Capture the cell that displays the provided text and extract its (X, Y) central coordinate. 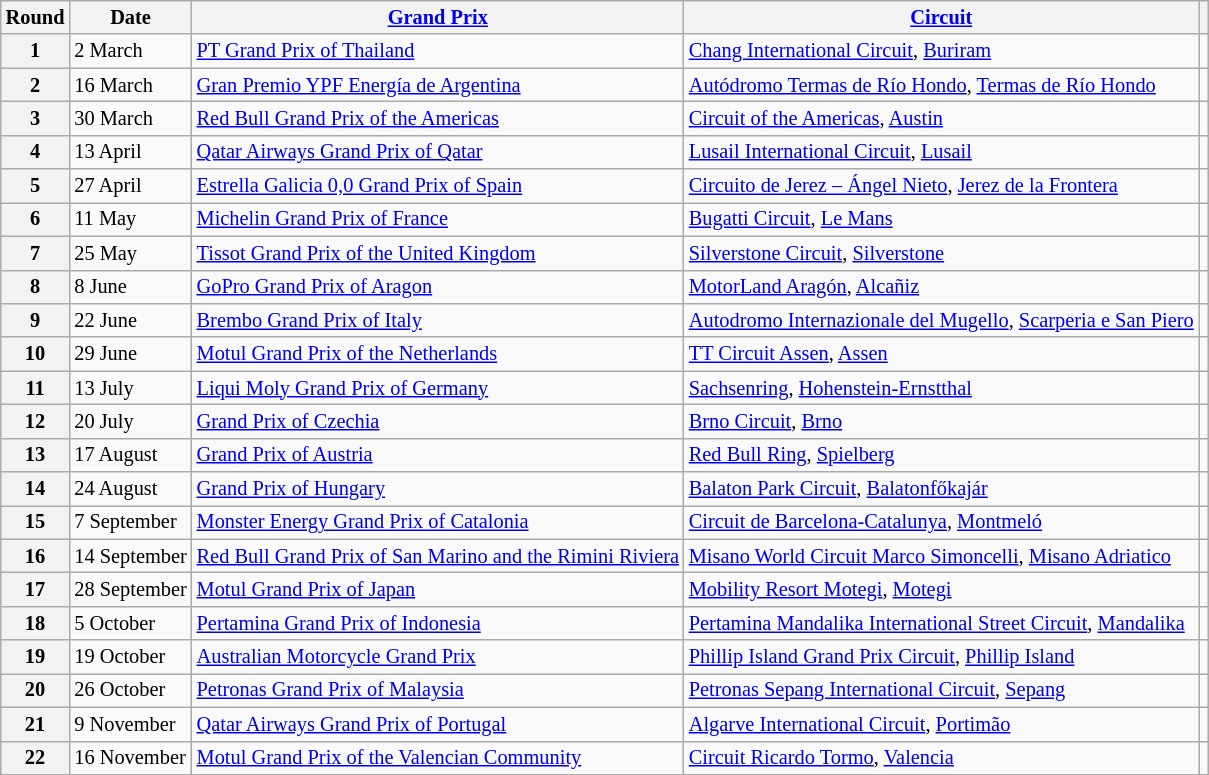
Michelin Grand Prix of France (438, 219)
Motul Grand Prix of Japan (438, 589)
Date (130, 17)
Brno Circuit, Brno (942, 421)
25 May (130, 253)
Grand Prix (438, 17)
Petronas Sepang International Circuit, Sepang (942, 690)
Chang International Circuit, Buriram (942, 51)
18 (36, 623)
PT Grand Prix of Thailand (438, 51)
3 (36, 118)
Sachsenring, Hohenstein-Ernstthal (942, 388)
Estrella Galicia 0,0 Grand Prix of Spain (438, 186)
8 June (130, 287)
Silverstone Circuit, Silverstone (942, 253)
Motul Grand Prix of the Netherlands (438, 354)
Qatar Airways Grand Prix of Qatar (438, 152)
8 (36, 287)
Pertamina Grand Prix of Indonesia (438, 623)
Circuit (942, 17)
Lusail International Circuit, Lusail (942, 152)
Australian Motorcycle Grand Prix (438, 657)
5 (36, 186)
16 November (130, 758)
Qatar Airways Grand Prix of Portugal (438, 724)
Red Bull Ring, Spielberg (942, 455)
Circuito de Jerez – Ángel Nieto, Jerez de la Frontera (942, 186)
2 (36, 85)
19 (36, 657)
22 (36, 758)
2 March (130, 51)
Bugatti Circuit, Le Mans (942, 219)
13 (36, 455)
20 July (130, 421)
9 November (130, 724)
1 (36, 51)
Algarve International Circuit, Portimão (942, 724)
15 (36, 522)
Gran Premio YPF Energía de Argentina (438, 85)
4 (36, 152)
13 July (130, 388)
Misano World Circuit Marco Simoncelli, Misano Adriatico (942, 556)
Circuit of the Americas, Austin (942, 118)
Grand Prix of Hungary (438, 489)
Pertamina Mandalika International Street Circuit, Mandalika (942, 623)
6 (36, 219)
16 (36, 556)
Circuit de Barcelona-Catalunya, Montmeló (942, 522)
Round (36, 17)
Mobility Resort Motegi, Motegi (942, 589)
TT Circuit Assen, Assen (942, 354)
11 May (130, 219)
Red Bull Grand Prix of San Marino and the Rimini Riviera (438, 556)
17 August (130, 455)
Grand Prix of Czechia (438, 421)
26 October (130, 690)
5 October (130, 623)
7 (36, 253)
27 April (130, 186)
9 (36, 320)
29 June (130, 354)
Phillip Island Grand Prix Circuit, Phillip Island (942, 657)
10 (36, 354)
Red Bull Grand Prix of the Americas (438, 118)
28 September (130, 589)
14 (36, 489)
21 (36, 724)
GoPro Grand Prix of Aragon (438, 287)
19 October (130, 657)
MotorLand Aragón, Alcañiz (942, 287)
17 (36, 589)
14 September (130, 556)
22 June (130, 320)
11 (36, 388)
24 August (130, 489)
20 (36, 690)
Motul Grand Prix of the Valencian Community (438, 758)
Autodromo Internazionale del Mugello, Scarperia e San Piero (942, 320)
12 (36, 421)
30 March (130, 118)
Liqui Moly Grand Prix of Germany (438, 388)
Brembo Grand Prix of Italy (438, 320)
Tissot Grand Prix of the United Kingdom (438, 253)
Balaton Park Circuit, Balatonfőkajár (942, 489)
Petronas Grand Prix of Malaysia (438, 690)
7 September (130, 522)
Monster Energy Grand Prix of Catalonia (438, 522)
13 April (130, 152)
16 March (130, 85)
Grand Prix of Austria (438, 455)
Autódromo Termas de Río Hondo, Termas de Río Hondo (942, 85)
Circuit Ricardo Tormo, Valencia (942, 758)
